For the text-containing cell, return its midpoint in [X, Y] coordinate format. 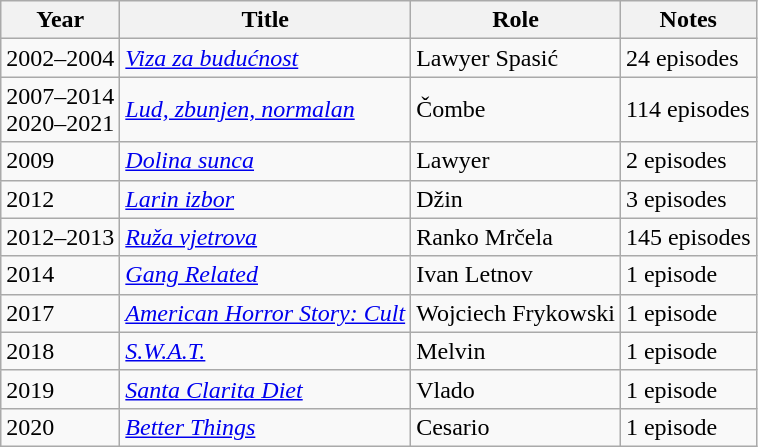
24 episodes [688, 58]
Notes [688, 20]
2017 [60, 313]
145 episodes [688, 237]
American Horror Story: Cult [266, 313]
Larin izbor [266, 199]
Title [266, 20]
2019 [60, 389]
2 episodes [688, 161]
Year [60, 20]
Lawyer [516, 161]
2018 [60, 351]
Dolina sunca [266, 161]
Džin [516, 199]
Ruža vjetrova [266, 237]
S.W.A.T. [266, 351]
2007–2014 2020–2021 [60, 110]
2012 [60, 199]
2009 [60, 161]
3 episodes [688, 199]
Ranko Mrčela [516, 237]
Better Things [266, 427]
2014 [60, 275]
2020 [60, 427]
114 episodes [688, 110]
2002–2004 [60, 58]
Lud, zbunjen, normalan [266, 110]
Lawyer Spasić [516, 58]
Ivan Letnov [516, 275]
2012–2013 [60, 237]
Viza za budućnost [266, 58]
Vlado [516, 389]
Gang Related [266, 275]
Melvin [516, 351]
Role [516, 20]
Santa Clarita Diet [266, 389]
Cesario [516, 427]
Čombe [516, 110]
Wojciech Frykowski [516, 313]
